Determine the [x, y] coordinate at the center of the cell enclosing the given text.  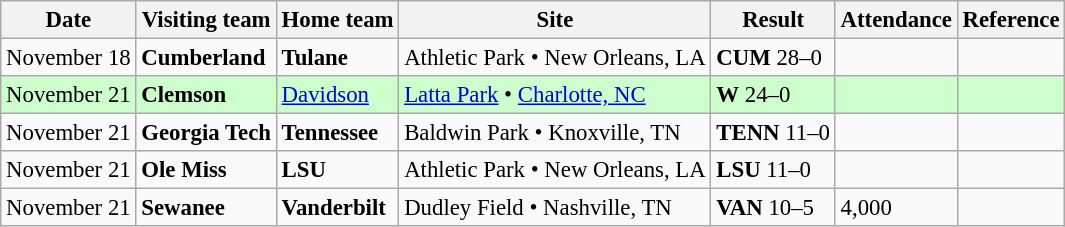
Latta Park • Charlotte, NC [555, 95]
Home team [338, 20]
CUM 28–0 [773, 58]
Baldwin Park • Knoxville, TN [555, 133]
4,000 [896, 208]
Ole Miss [206, 170]
Sewanee [206, 208]
Attendance [896, 20]
LSU 11–0 [773, 170]
Cumberland [206, 58]
Date [68, 20]
Result [773, 20]
Clemson [206, 95]
Dudley Field • Nashville, TN [555, 208]
LSU [338, 170]
Visiting team [206, 20]
Reference [1011, 20]
Tennessee [338, 133]
Tulane [338, 58]
November 18 [68, 58]
TENN 11–0 [773, 133]
Vanderbilt [338, 208]
W 24–0 [773, 95]
VAN 10–5 [773, 208]
Site [555, 20]
Georgia Tech [206, 133]
Davidson [338, 95]
